Extract the (X, Y) coordinate from the center of the cell holding the provided text.  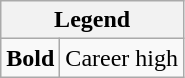
Career high (122, 58)
Bold (30, 58)
Legend (92, 20)
